Pinpoint the cell where the given text exists, returning its [x, y] midpoint coordinate. 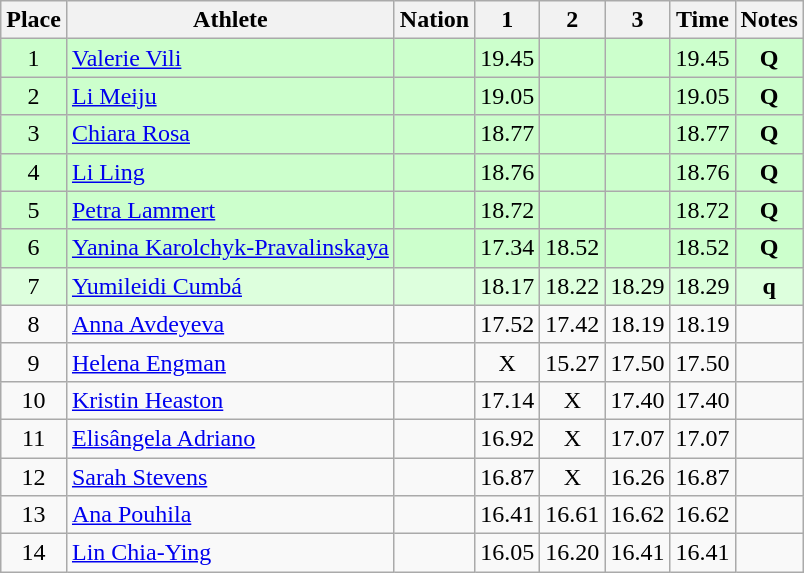
13 [34, 515]
Petra Lammert [230, 210]
Sarah Stevens [230, 477]
14 [34, 553]
8 [34, 324]
Nation [434, 20]
5 [34, 210]
16.20 [572, 553]
Helena Engman [230, 362]
17.34 [508, 248]
Athlete [230, 20]
Valerie Vili [230, 58]
Notes [769, 20]
17.14 [508, 400]
9 [34, 362]
10 [34, 400]
Kristin Heaston [230, 400]
Yumileidi Cumbá [230, 286]
Li Ling [230, 172]
7 [34, 286]
15.27 [572, 362]
16.26 [638, 477]
Time [702, 20]
16.61 [572, 515]
17.42 [572, 324]
Lin Chia-Ying [230, 553]
Place [34, 20]
17.52 [508, 324]
11 [34, 438]
Elisângela Adriano [230, 438]
Li Meiju [230, 96]
16.05 [508, 553]
Chiara Rosa [230, 134]
18.22 [572, 286]
Ana Pouhila [230, 515]
4 [34, 172]
Anna Avdeyeva [230, 324]
12 [34, 477]
18.17 [508, 286]
16.92 [508, 438]
Yanina Karolchyk-Pravalinskaya [230, 248]
6 [34, 248]
q [769, 286]
